Pinpoint the cell where the given text exists, returning its (X, Y) midpoint coordinate. 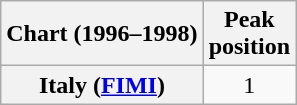
Peakposition (249, 34)
Chart (1996–1998) (102, 34)
Italy (FIMI) (102, 85)
1 (249, 85)
